Pinpoint the cell where the given text exists, returning its [X, Y] midpoint coordinate. 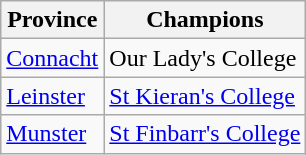
Champions [205, 20]
St Kieran's College [205, 96]
Leinster [52, 96]
Province [52, 20]
Munster [52, 134]
St Finbarr's College [205, 134]
Connacht [52, 58]
Our Lady's College [205, 58]
